For the text-containing cell, return its midpoint in (X, Y) coordinate format. 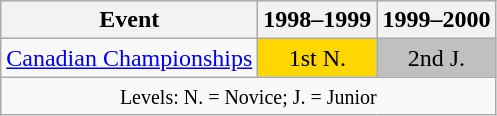
1998–1999 (318, 20)
2nd J. (436, 58)
1st N. (318, 58)
Levels: N. = Novice; J. = Junior (248, 96)
1999–2000 (436, 20)
Canadian Championships (130, 58)
Event (130, 20)
